Return [x, y] of the center of cell containing provided text 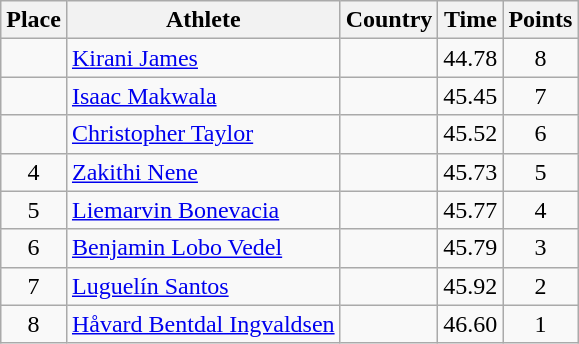
Athlete [203, 20]
45.73 [470, 172]
Luguelín Santos [203, 286]
Håvard Bentdal Ingvaldsen [203, 324]
Kirani James [203, 58]
44.78 [470, 58]
Country [389, 20]
45.92 [470, 286]
1 [540, 324]
3 [540, 248]
45.52 [470, 134]
46.60 [470, 324]
Time [470, 20]
Christopher Taylor [203, 134]
Place [34, 20]
45.79 [470, 248]
45.45 [470, 96]
Liemarvin Bonevacia [203, 210]
Isaac Makwala [203, 96]
Points [540, 20]
Benjamin Lobo Vedel [203, 248]
Zakithi Nene [203, 172]
45.77 [470, 210]
2 [540, 286]
